Return (x, y) of the center of cell containing provided text 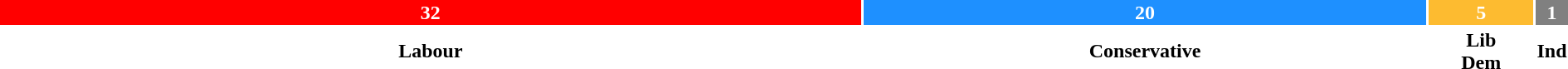
1 (1551, 12)
20 (1145, 12)
32 (431, 12)
5 (1480, 12)
